Extract the [x, y] coordinate from the center of the cell holding the provided text.  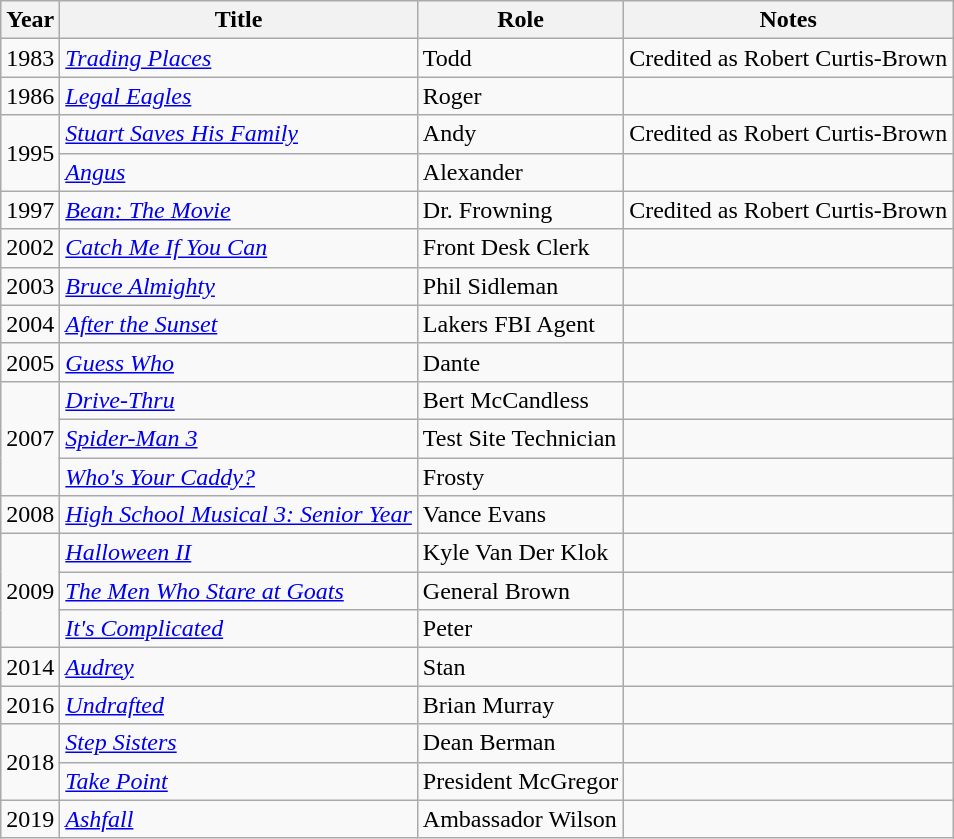
Lakers FBI Agent [520, 324]
2008 [30, 515]
Title [238, 20]
Who's Your Caddy? [238, 477]
2003 [30, 286]
Ashfall [238, 819]
2007 [30, 438]
Step Sisters [238, 743]
Dante [520, 362]
Vance Evans [520, 515]
Stuart Saves His Family [238, 134]
Year [30, 20]
2005 [30, 362]
Guess Who [238, 362]
2016 [30, 705]
Spider-Man 3 [238, 438]
Notes [788, 20]
Roger [520, 96]
1995 [30, 153]
President McGregor [520, 781]
Frosty [520, 477]
2004 [30, 324]
Halloween II [238, 553]
Legal Eagles [238, 96]
1986 [30, 96]
Trading Places [238, 58]
1997 [30, 210]
Peter [520, 629]
General Brown [520, 591]
Stan [520, 667]
Role [520, 20]
2019 [30, 819]
It's Complicated [238, 629]
Angus [238, 172]
Bruce Almighty [238, 286]
Todd [520, 58]
2002 [30, 248]
Ambassador Wilson [520, 819]
High School Musical 3: Senior Year [238, 515]
Brian Murray [520, 705]
Kyle Van Der Klok [520, 553]
2018 [30, 762]
Dr. Frowning [520, 210]
2014 [30, 667]
Alexander [520, 172]
Test Site Technician [520, 438]
Drive-Thru [238, 400]
The Men Who Stare at Goats [238, 591]
Catch Me If You Can [238, 248]
Bert McCandless [520, 400]
Dean Berman [520, 743]
Audrey [238, 667]
Take Point [238, 781]
Phil Sidleman [520, 286]
Front Desk Clerk [520, 248]
2009 [30, 591]
Andy [520, 134]
After the Sunset [238, 324]
1983 [30, 58]
Bean: The Movie [238, 210]
Undrafted [238, 705]
